Identify which cell holds the provided text, then report its [x, y] central coordinate. 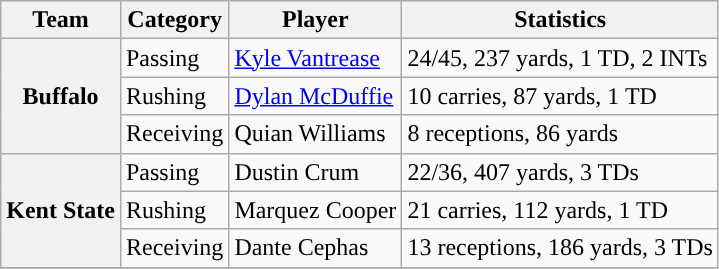
Dylan McDuffie [316, 96]
24/45, 237 yards, 1 TD, 2 INTs [560, 58]
Buffalo [61, 96]
Kyle Vantrease [316, 58]
21 carries, 112 yards, 1 TD [560, 210]
Team [61, 20]
Dustin Crum [316, 172]
10 carries, 87 yards, 1 TD [560, 96]
Statistics [560, 20]
Player [316, 20]
Quian Williams [316, 134]
Dante Cephas [316, 248]
8 receptions, 86 yards [560, 134]
Category [174, 20]
22/36, 407 yards, 3 TDs [560, 172]
13 receptions, 186 yards, 3 TDs [560, 248]
Kent State [61, 210]
Marquez Cooper [316, 210]
